Search for the cell housing the specified text and yield its [X, Y] center coordinate. 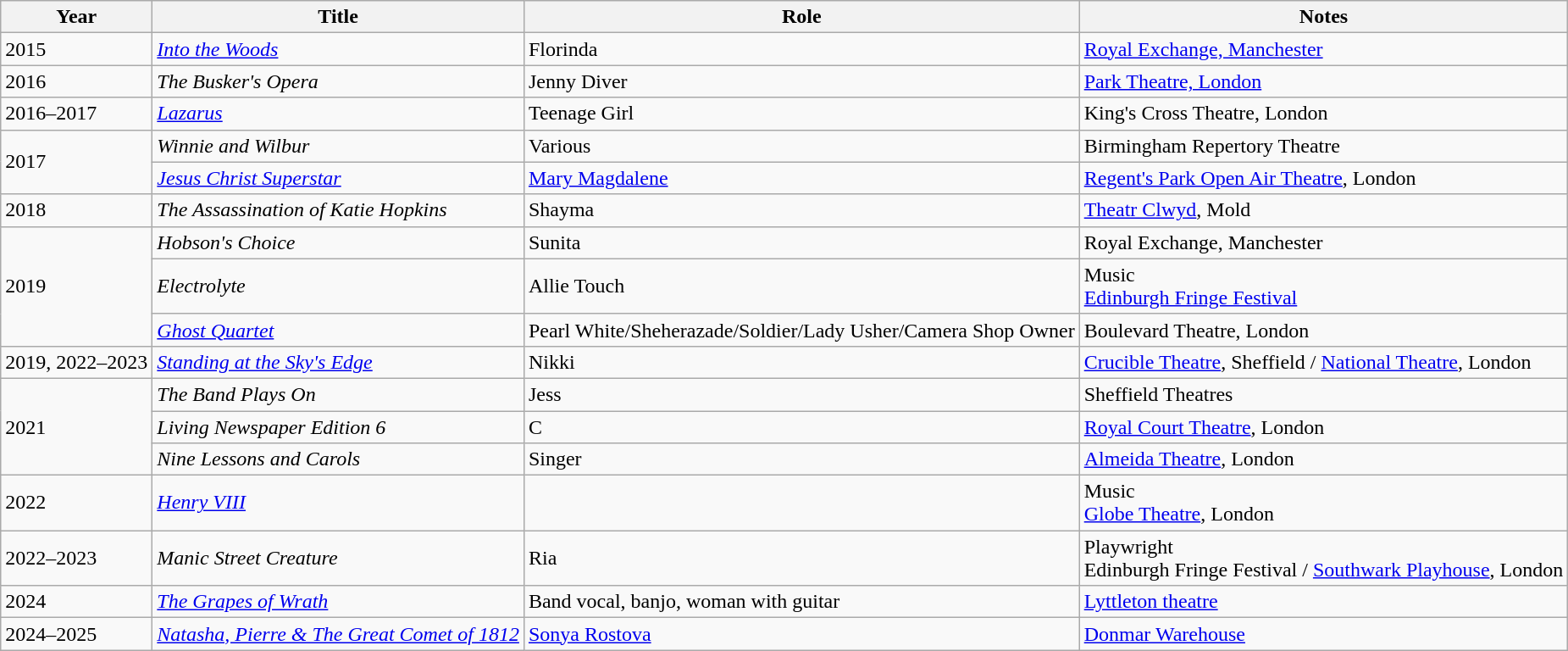
2022–2023 [76, 558]
Almeida Theatre, London [1323, 459]
2016 [76, 81]
Role [801, 17]
2021 [76, 426]
The Busker's Opera [339, 81]
Mary Magdalene [801, 178]
2015 [76, 49]
Henry VIII [339, 504]
Allie Touch [801, 287]
Lyttleton theatre [1323, 602]
Crucible Theatre, Sheffield / National Theatre, London [1323, 362]
Living Newspaper Edition 6 [339, 426]
Birmingham Repertory Theatre [1323, 146]
Notes [1323, 17]
Sonya Rostova [801, 634]
Hobson's Choice [339, 242]
Band vocal, banjo, woman with guitar [801, 602]
C [801, 426]
2016–2017 [76, 114]
Nine Lessons and Carols [339, 459]
Title [339, 17]
Winnie and Wilbur [339, 146]
Park Theatre, London [1323, 81]
The Band Plays On [339, 394]
MusicEdinburgh Fringe Festival [1323, 287]
2019 [76, 287]
MusicGlobe Theatre, London [1323, 504]
Sunita [801, 242]
Singer [801, 459]
Natasha, Pierre & The Great Comet of 1812 [339, 634]
Donmar Warehouse [1323, 634]
The Grapes of Wrath [339, 602]
Various [801, 146]
Jess [801, 394]
Sheffield Theatres [1323, 394]
Jesus Christ Superstar [339, 178]
Jenny Diver [801, 81]
Teenage Girl [801, 114]
Pearl White/Sheherazade/Soldier/Lady Usher/Camera Shop Owner [801, 330]
Shayma [801, 210]
Electrolyte [339, 287]
Boulevard Theatre, London [1323, 330]
King's Cross Theatre, London [1323, 114]
Ghost Quartet [339, 330]
Nikki [801, 362]
Regent's Park Open Air Theatre, London [1323, 178]
Royal Court Theatre, London [1323, 426]
2024 [76, 602]
2018 [76, 210]
Standing at the Sky's Edge [339, 362]
Theatr Clwyd, Mold [1323, 210]
Florinda [801, 49]
The Assassination of Katie Hopkins [339, 210]
2022 [76, 504]
2024–2025 [76, 634]
Manic Street Creature [339, 558]
Lazarus [339, 114]
Year [76, 17]
PlaywrightEdinburgh Fringe Festival / Southwark Playhouse, London [1323, 558]
2019, 2022–2023 [76, 362]
2017 [76, 162]
Ria [801, 558]
Into the Woods [339, 49]
